Scan for the cell matching the given text and deliver its [x, y] coordinate at center. 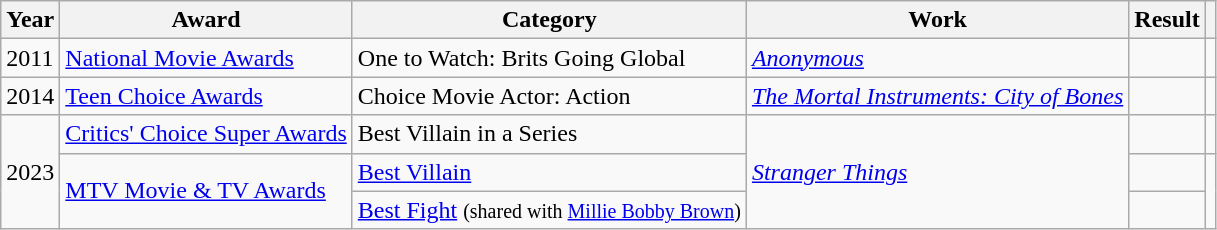
2023 [30, 172]
2014 [30, 96]
Award [206, 20]
Result [1167, 20]
Stranger Things [937, 172]
Teen Choice Awards [206, 96]
Choice Movie Actor: Action [549, 96]
Anonymous [937, 58]
One to Watch: Brits Going Global [549, 58]
MTV Movie & TV Awards [206, 191]
Work [937, 20]
Year [30, 20]
2011 [30, 58]
Best Fight (shared with Millie Bobby Brown) [549, 210]
Category [549, 20]
The Mortal Instruments: City of Bones [937, 96]
Critics' Choice Super Awards [206, 134]
National Movie Awards [206, 58]
Best Villain in a Series [549, 134]
Best Villain [549, 172]
